Capture the cell that displays the provided text and extract its (X, Y) central coordinate. 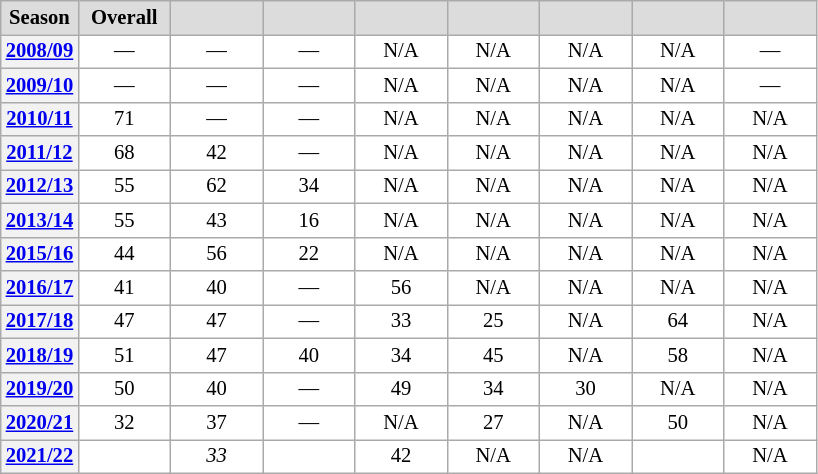
2021/22 (40, 456)
41 (124, 287)
51 (124, 355)
2011/12 (40, 153)
2013/14 (40, 220)
37 (216, 423)
2009/10 (40, 85)
58 (678, 355)
43 (216, 220)
22 (309, 254)
16 (309, 220)
27 (493, 423)
68 (124, 153)
30 (585, 389)
62 (216, 186)
2019/20 (40, 389)
2018/19 (40, 355)
2008/09 (40, 51)
2010/11 (40, 119)
2012/13 (40, 186)
Season (40, 17)
32 (124, 423)
44 (124, 254)
Overall (124, 17)
71 (124, 119)
2020/21 (40, 423)
2017/18 (40, 321)
49 (401, 389)
64 (678, 321)
2015/16 (40, 254)
2016/17 (40, 287)
45 (493, 355)
25 (493, 321)
